Identify which cell holds the provided text, then report its [X, Y] central coordinate. 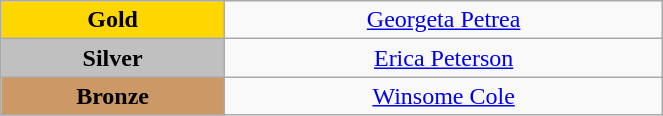
Silver [113, 58]
Georgeta Petrea [443, 20]
Gold [113, 20]
Winsome Cole [443, 96]
Erica Peterson [443, 58]
Bronze [113, 96]
